Identify which cell holds the provided text, then report its [X, Y] central coordinate. 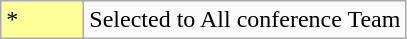
* [42, 20]
Selected to All conference Team [245, 20]
